Determine the [X, Y] coordinate at the center of the cell enclosing the given text.  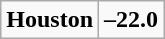
–22.0 [132, 19]
Houston [50, 19]
